Return the (x, y) coordinate for the center point of the cell that contains the specified text.  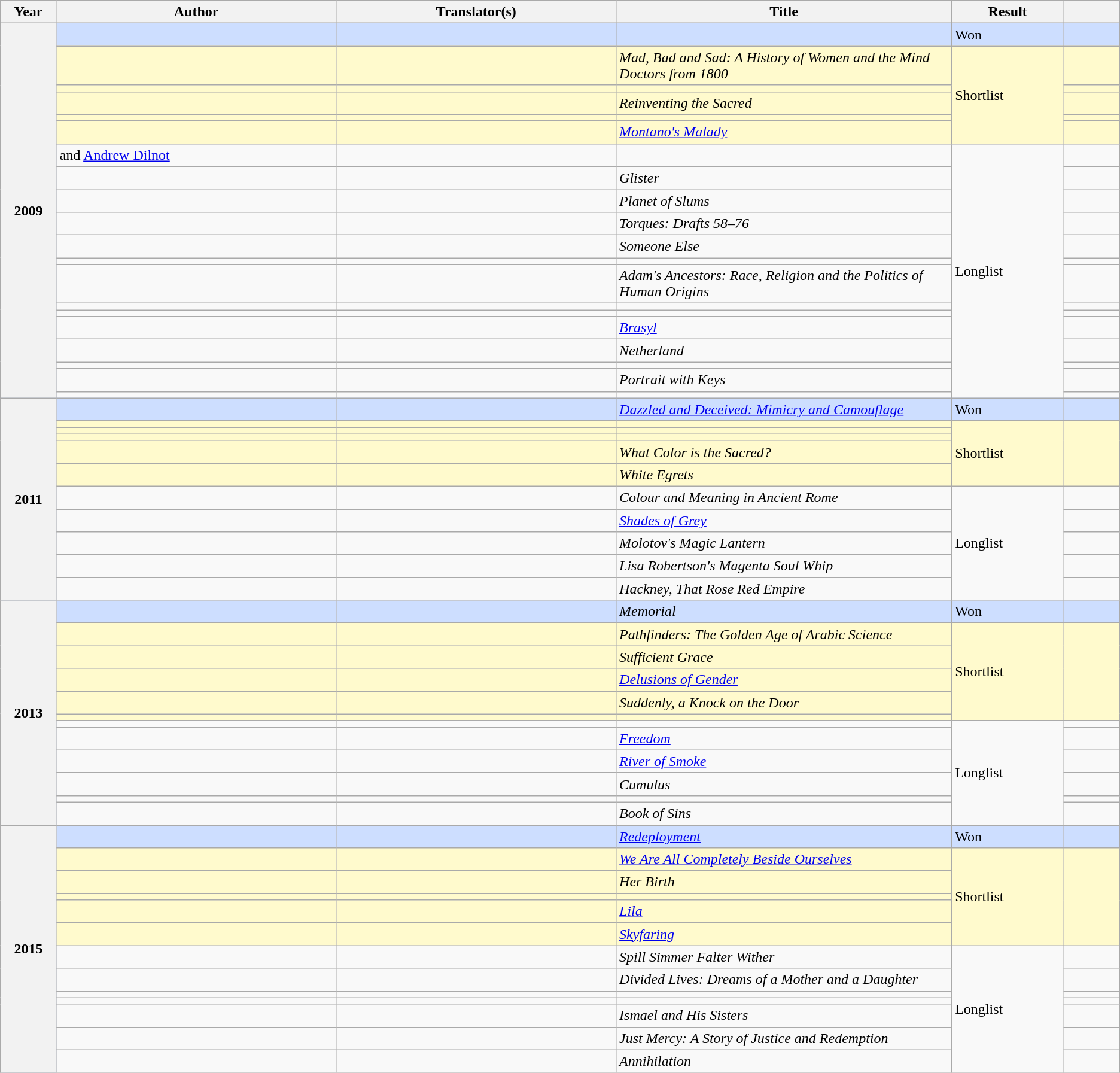
Lisa Robertson's Magenta Soul Whip (784, 566)
Portrait with Keys (784, 380)
Planet of Slums (784, 200)
Glister (784, 178)
Translator(s) (476, 12)
Title (784, 12)
2015 (29, 949)
Lila (784, 911)
We Are All Completely Beside Ourselves (784, 859)
Colour and Meaning in Ancient Rome (784, 497)
2011 (29, 499)
Annihilation (784, 1061)
Redeployment (784, 836)
2009 (29, 211)
and Andrew Dilnot (196, 155)
Book of Sins (784, 813)
Shades of Grey (784, 520)
White Egrets (784, 475)
Montano's Malady (784, 132)
River of Smoke (784, 761)
Skyfaring (784, 934)
Spill Simmer Falter Wither (784, 957)
Molotov's Magic Lantern (784, 543)
Ismael and His Sisters (784, 1016)
Adam's Ancestors: Race, Religion and the Politics of Human Origins (784, 284)
Result (1008, 12)
Freedom (784, 738)
Just Mercy: A Story of Justice and Redemption (784, 1038)
2013 (29, 713)
Reinventing the Sacred (784, 103)
Hackney, That Rose Red Empire (784, 589)
Pathfinders: The Golden Age of Arabic Science (784, 634)
Cumulus (784, 784)
Divided Lives: Dreams of a Mother and a Daughter (784, 980)
Delusions of Gender (784, 680)
Her Birth (784, 882)
What Color is the Sacred? (784, 452)
Suddenly, a Knock on the Door (784, 703)
Torques: Drafts 58–76 (784, 223)
Memorial (784, 612)
Dazzled and Deceived: Mimicry and Camouflage (784, 409)
Year (29, 12)
Sufficient Grace (784, 657)
Author (196, 12)
Brasyl (784, 328)
Netherland (784, 351)
Mad, Bad and Sad: A History of Women and the Mind Doctors from 1800 (784, 66)
Someone Else (784, 246)
